Pinpoint the cell where the given text exists, returning its [X, Y] midpoint coordinate. 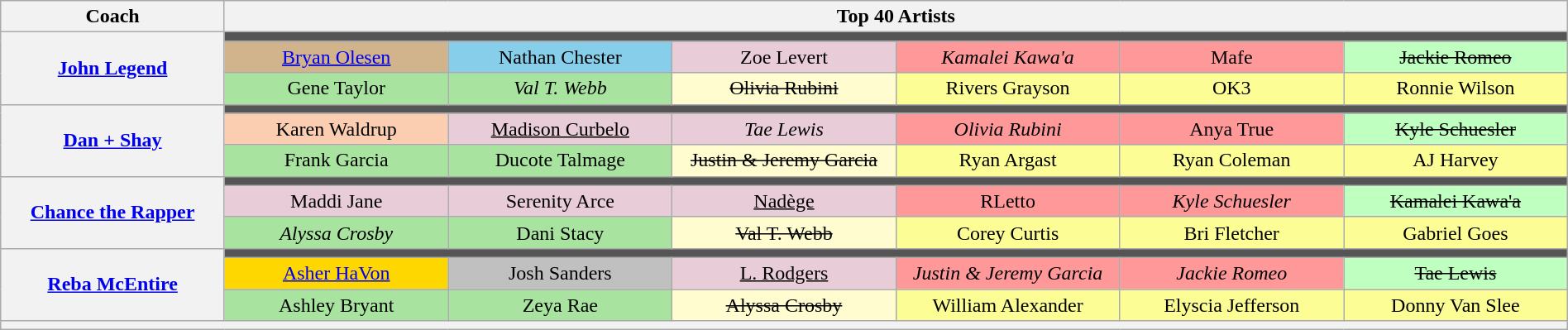
Anya True [1232, 129]
William Alexander [1007, 305]
Asher HaVon [336, 273]
Top 40 Artists [896, 17]
Mafe [1232, 57]
Nadège [784, 201]
Donny Van Slee [1456, 305]
Maddi Jane [336, 201]
Rivers Grayson [1007, 88]
Reba McEntire [112, 285]
OK3 [1232, 88]
Frank Garcia [336, 160]
Elyscia Jefferson [1232, 305]
Nathan Chester [561, 57]
Ducote Talmage [561, 160]
Zoe Levert [784, 57]
Corey Curtis [1007, 232]
Dani Stacy [561, 232]
Gabriel Goes [1456, 232]
Ryan Argast [1007, 160]
Madison Curbelo [561, 129]
Josh Sanders [561, 273]
Ryan Coleman [1232, 160]
Bryan Olesen [336, 57]
AJ Harvey [1456, 160]
Ronnie Wilson [1456, 88]
RLetto [1007, 201]
Karen Waldrup [336, 129]
John Legend [112, 68]
Bri Fletcher [1232, 232]
Ashley Bryant [336, 305]
Coach [112, 17]
Dan + Shay [112, 141]
Serenity Arce [561, 201]
Zeya Rae [561, 305]
Chance the Rapper [112, 212]
Gene Taylor [336, 88]
L. Rodgers [784, 273]
